Extract the [X, Y] coordinate from the center of the cell holding the provided text.  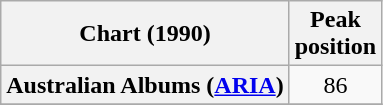
Peakposition [335, 34]
Chart (1990) [145, 34]
Australian Albums (ARIA) [145, 85]
86 [335, 85]
